Pinpoint the cell where the given text exists, returning its [x, y] midpoint coordinate. 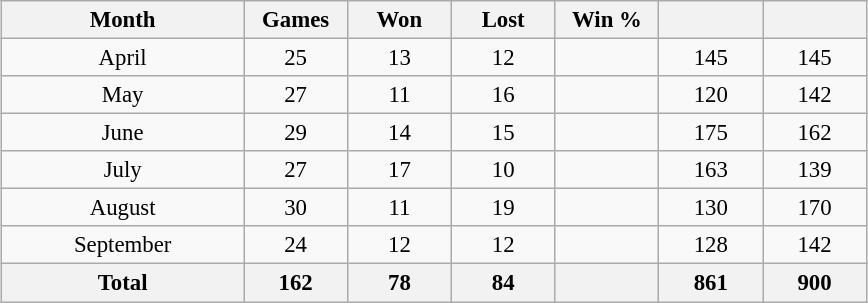
April [123, 57]
163 [711, 170]
16 [503, 95]
Won [399, 20]
Lost [503, 20]
170 [815, 208]
30 [296, 208]
120 [711, 95]
139 [815, 170]
June [123, 133]
August [123, 208]
24 [296, 245]
84 [503, 283]
14 [399, 133]
Total [123, 283]
17 [399, 170]
15 [503, 133]
13 [399, 57]
29 [296, 133]
861 [711, 283]
19 [503, 208]
900 [815, 283]
July [123, 170]
Month [123, 20]
Games [296, 20]
10 [503, 170]
130 [711, 208]
25 [296, 57]
September [123, 245]
78 [399, 283]
175 [711, 133]
May [123, 95]
Win % [607, 20]
128 [711, 245]
